For the text-containing cell, return its midpoint in [x, y] coordinate format. 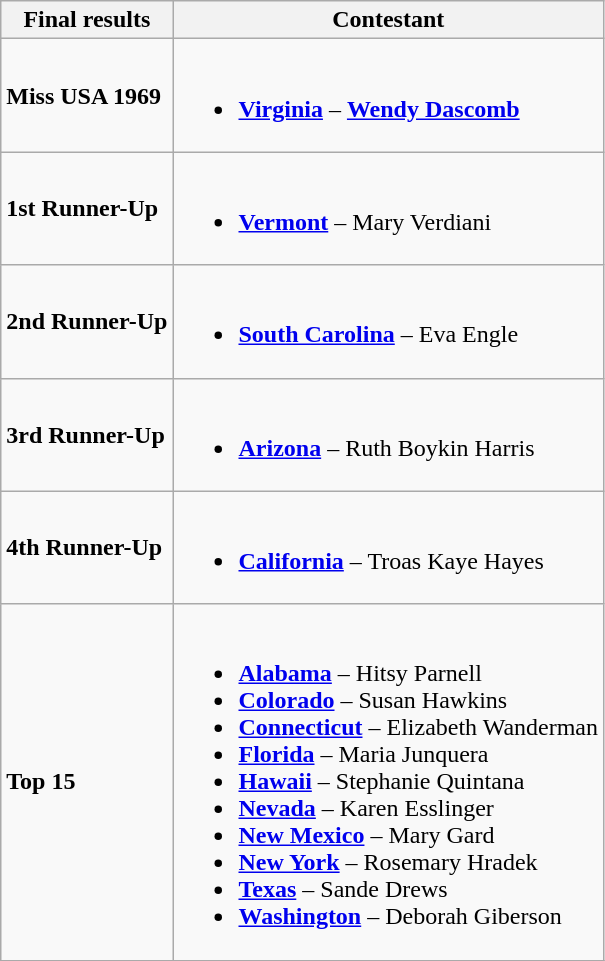
South Carolina – Eva Engle [388, 322]
1st Runner-Up [87, 208]
Contestant [388, 20]
Arizona – Ruth Boykin Harris [388, 434]
3rd Runner-Up [87, 434]
California – Troas Kaye Hayes [388, 548]
Virginia – Wendy Dascomb [388, 96]
4th Runner-Up [87, 548]
Top 15 [87, 782]
Final results [87, 20]
Vermont – Mary Verdiani [388, 208]
Miss USA 1969 [87, 96]
2nd Runner-Up [87, 322]
